Locate the cell with the specified text and output its [X, Y] center coordinate. 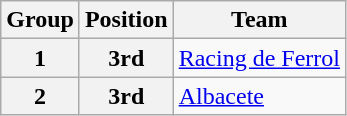
Albacete [259, 96]
Team [259, 20]
Group [40, 20]
1 [40, 58]
Racing de Ferrol [259, 58]
Position [126, 20]
2 [40, 96]
